Find where the given text appears and provide that cell's center as (x, y) coordinate. 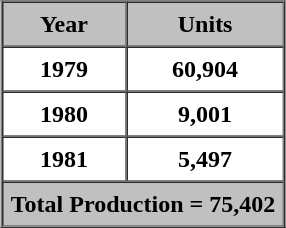
Total Production = 75,402 (143, 204)
Units (205, 24)
9,001 (205, 114)
1981 (64, 158)
60,904 (205, 68)
Year (64, 24)
1980 (64, 114)
1979 (64, 68)
5,497 (205, 158)
